Identify which cell holds the provided text, then report its (x, y) central coordinate. 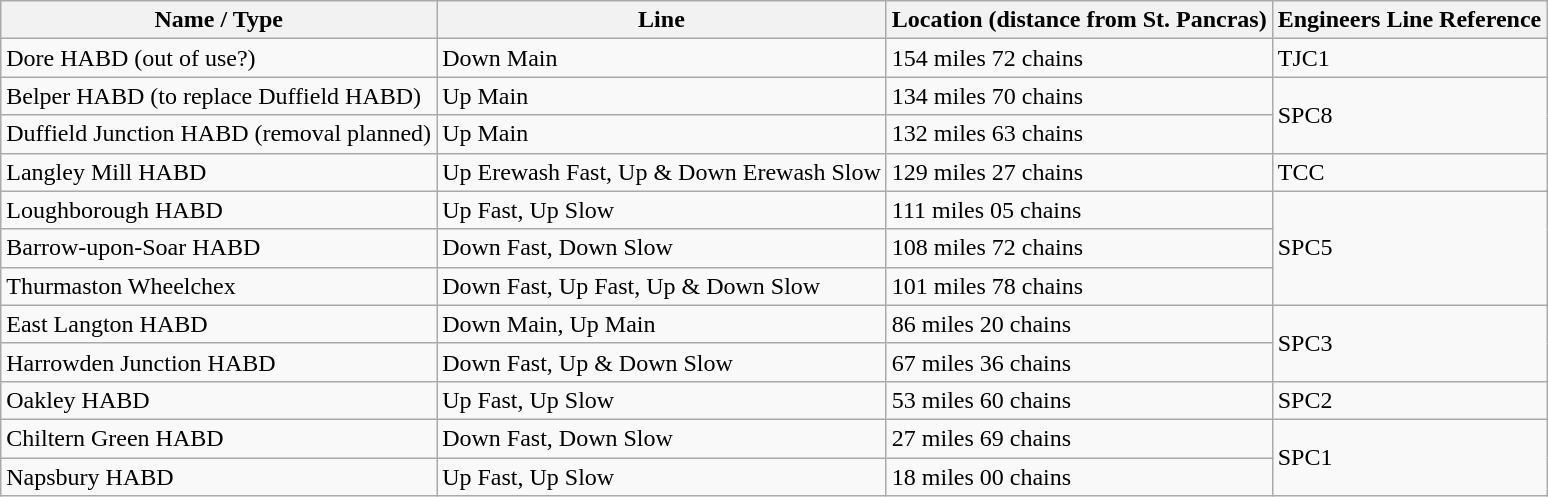
Belper HABD (to replace Duffield HABD) (219, 96)
Down Fast, Up & Down Slow (662, 362)
Down Main (662, 58)
TCC (1410, 172)
67 miles 36 chains (1079, 362)
154 miles 72 chains (1079, 58)
101 miles 78 chains (1079, 286)
SPC2 (1410, 400)
TJC1 (1410, 58)
Loughborough HABD (219, 210)
134 miles 70 chains (1079, 96)
53 miles 60 chains (1079, 400)
SPC3 (1410, 343)
SPC5 (1410, 248)
East Langton HABD (219, 324)
129 miles 27 chains (1079, 172)
Barrow-upon-Soar HABD (219, 248)
27 miles 69 chains (1079, 438)
18 miles 00 chains (1079, 477)
SPC8 (1410, 115)
Engineers Line Reference (1410, 20)
Up Erewash Fast, Up & Down Erewash Slow (662, 172)
108 miles 72 chains (1079, 248)
Name / Type (219, 20)
Napsbury HABD (219, 477)
Chiltern Green HABD (219, 438)
86 miles 20 chains (1079, 324)
Dore HABD (out of use?) (219, 58)
Langley Mill HABD (219, 172)
Down Main, Up Main (662, 324)
Duffield Junction HABD (removal planned) (219, 134)
132 miles 63 chains (1079, 134)
Line (662, 20)
Location (distance from St. Pancras) (1079, 20)
SPC1 (1410, 457)
Harrowden Junction HABD (219, 362)
Down Fast, Up Fast, Up & Down Slow (662, 286)
Thurmaston Wheelchex (219, 286)
111 miles 05 chains (1079, 210)
Oakley HABD (219, 400)
